Locate the cell with the specified text and output its (X, Y) center coordinate. 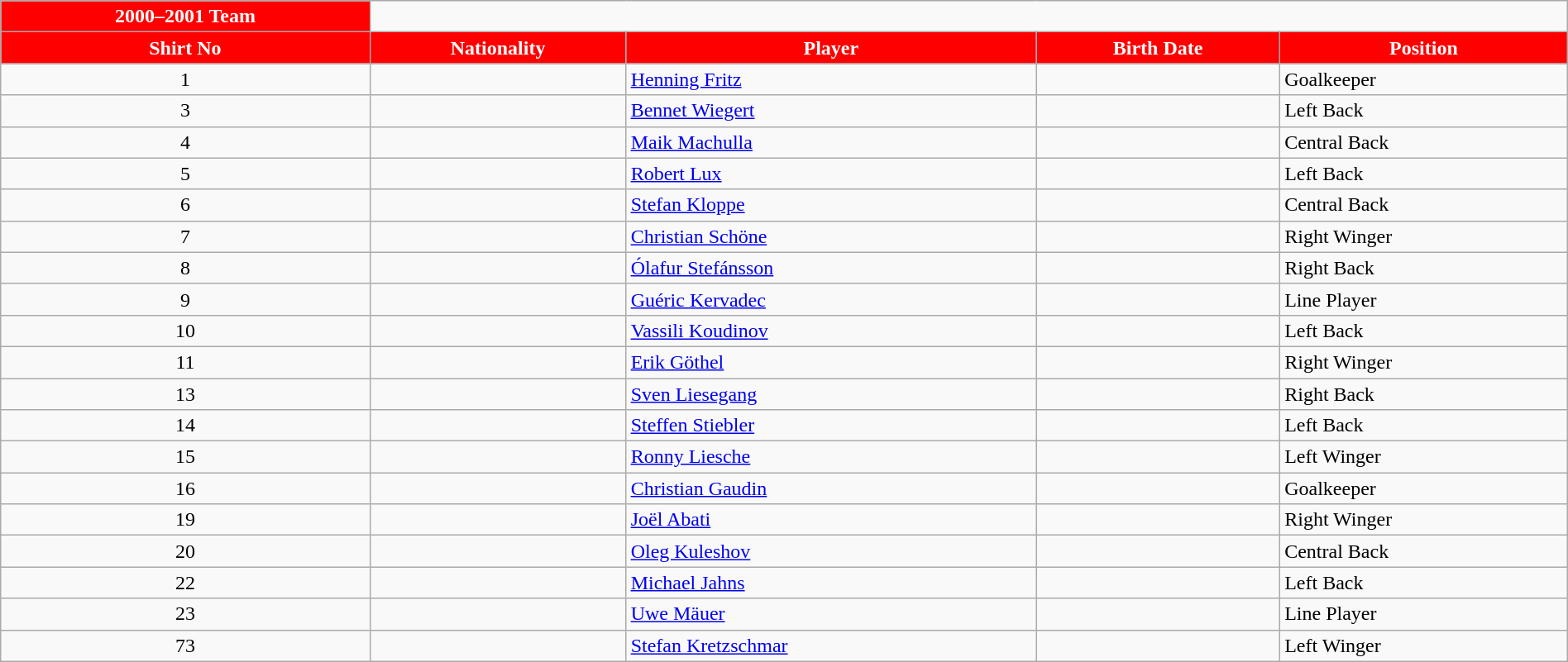
1 (185, 79)
Sven Liesegang (830, 394)
14 (185, 426)
22 (185, 583)
20 (185, 551)
Robert Lux (830, 174)
Michael Jahns (830, 583)
Maik Machulla (830, 142)
6 (185, 205)
13 (185, 394)
Erik Göthel (830, 362)
Christian Gaudin (830, 488)
Henning Fritz (830, 79)
Stefan Kloppe (830, 205)
Bennet Wiegert (830, 111)
7 (185, 236)
16 (185, 488)
Position (1424, 48)
11 (185, 362)
10 (185, 331)
Steffen Stiebler (830, 426)
Shirt No (185, 48)
5 (185, 174)
15 (185, 457)
8 (185, 268)
73 (185, 645)
Uwe Mäuer (830, 614)
Nationality (498, 48)
19 (185, 520)
Ronny Liesche (830, 457)
9 (185, 299)
Christian Schöne (830, 236)
Joël Abati (830, 520)
2000–2001 Team (185, 17)
Player (830, 48)
4 (185, 142)
Vassili Koudinov (830, 331)
Stefan Kretzschmar (830, 645)
Guéric Kervadec (830, 299)
Oleg Kuleshov (830, 551)
23 (185, 614)
Birth Date (1158, 48)
3 (185, 111)
Ólafur Stefánsson (830, 268)
